Locate the cell with the specified text and output its [x, y] center coordinate. 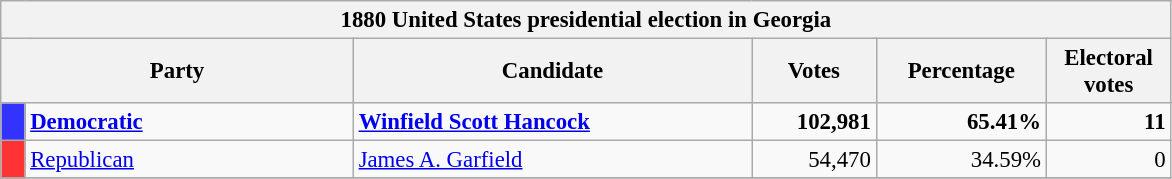
1880 United States presidential election in Georgia [586, 20]
Democratic [189, 122]
Republican [189, 160]
Percentage [961, 72]
Electoral votes [1108, 72]
Votes [814, 72]
65.41% [961, 122]
11 [1108, 122]
Candidate [552, 72]
Party [178, 72]
Winfield Scott Hancock [552, 122]
34.59% [961, 160]
102,981 [814, 122]
54,470 [814, 160]
James A. Garfield [552, 160]
0 [1108, 160]
